For the text-containing cell, return its midpoint in (X, Y) coordinate format. 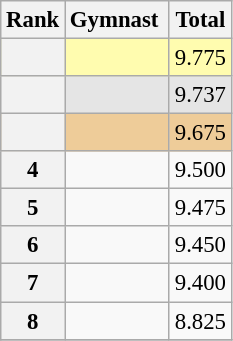
7 (33, 283)
9.675 (200, 133)
6 (33, 245)
9.450 (200, 245)
Gymnast (118, 20)
9.400 (200, 283)
9.500 (200, 170)
Rank (33, 20)
8.825 (200, 321)
Total (200, 20)
9.737 (200, 95)
4 (33, 170)
5 (33, 208)
9.475 (200, 208)
8 (33, 321)
9.775 (200, 58)
